Return the [X, Y] coordinate for the center point of the cell that contains the specified text.  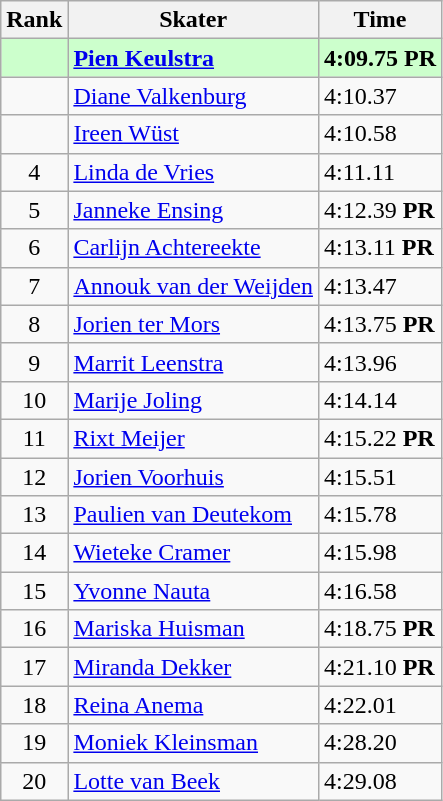
4:21.10 PR [380, 667]
Rixt Meijer [194, 438]
4:09.75 PR [380, 58]
4:10.37 [380, 96]
10 [34, 400]
Ireen Wüst [194, 134]
Rank [34, 20]
Wieteke Cramer [194, 553]
9 [34, 362]
11 [34, 438]
Pien Keulstra [194, 58]
15 [34, 591]
13 [34, 515]
Janneke Ensing [194, 210]
Marrit Leenstra [194, 362]
Jorien ter Mors [194, 324]
8 [34, 324]
6 [34, 248]
Miranda Dekker [194, 667]
Mariska Huisman [194, 629]
Skater [194, 20]
4:15.98 [380, 553]
Reina Anema [194, 705]
4:12.39 PR [380, 210]
4:11.11 [380, 172]
12 [34, 477]
4:29.08 [380, 781]
4 [34, 172]
7 [34, 286]
Annouk van der Weijden [194, 286]
5 [34, 210]
4:10.58 [380, 134]
Paulien van Deutekom [194, 515]
Marije Joling [194, 400]
Linda de Vries [194, 172]
Moniek Kleinsman [194, 743]
4:15.78 [380, 515]
4:13.11 PR [380, 248]
4:22.01 [380, 705]
17 [34, 667]
4:18.75 PR [380, 629]
Time [380, 20]
Lotte van Beek [194, 781]
Diane Valkenburg [194, 96]
4:13.96 [380, 362]
16 [34, 629]
4:15.51 [380, 477]
4:14.14 [380, 400]
4:28.20 [380, 743]
Yvonne Nauta [194, 591]
4:16.58 [380, 591]
4:13.47 [380, 286]
18 [34, 705]
4:15.22 PR [380, 438]
Carlijn Achtereekte [194, 248]
19 [34, 743]
Jorien Voorhuis [194, 477]
14 [34, 553]
4:13.75 PR [380, 324]
20 [34, 781]
